Pinpoint the cell where the given text exists, returning its [x, y] midpoint coordinate. 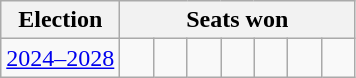
Seats won [238, 20]
Election [60, 20]
2024–2028 [60, 58]
